Determine the (X, Y) coordinate at the center of the cell enclosing the given text.  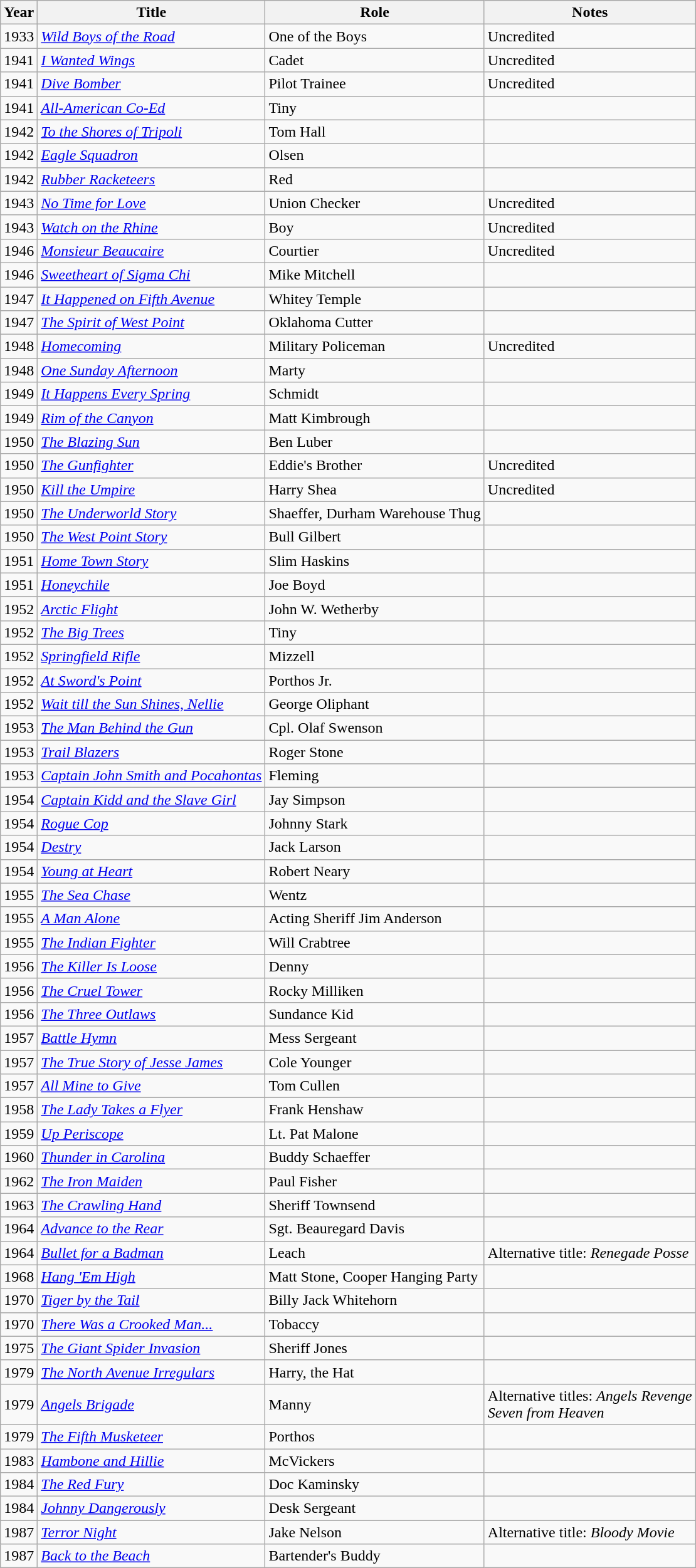
Mizzell (375, 656)
McVickers (375, 1461)
The Lady Takes a Flyer (152, 1110)
Boy (375, 227)
Captain Kidd and the Slave Girl (152, 800)
Robert Neary (375, 871)
Rogue Cop (152, 823)
The Cruel Tower (152, 990)
1963 (19, 1205)
Young at Heart (152, 871)
Denny (375, 966)
Monsieur Beaucaire (152, 251)
The Indian Fighter (152, 943)
Mike Mitchell (375, 274)
Acting Sheriff Jim Anderson (375, 919)
Tiger by the Tail (152, 1300)
Oklahoma Cutter (375, 323)
Dive Bomber (152, 84)
Leach (375, 1253)
Bullet for a Badman (152, 1253)
The Big Trees (152, 632)
I Wanted Wings (152, 60)
Joe Boyd (375, 585)
The True Story of Jesse James (152, 1062)
Tom Hall (375, 132)
The Gunfighter (152, 466)
Trail Blazers (152, 752)
Kill the Umpire (152, 489)
Advance to the Rear (152, 1229)
Whitey Temple (375, 299)
Porthos Jr. (375, 680)
Bartender's Buddy (375, 1556)
Springfield Rifle (152, 656)
The Red Fury (152, 1485)
Schmidt (375, 394)
Buddy Schaeffer (375, 1158)
1960 (19, 1158)
Wait till the Sun Shines, Nellie (152, 704)
Rubber Racketeers (152, 179)
Olsen (375, 155)
Terror Night (152, 1532)
Tom Cullen (375, 1086)
Angels Brigade (152, 1404)
Eagle Squadron (152, 155)
The Giant Spider Invasion (152, 1348)
Wentz (375, 895)
Harry, the Hat (375, 1372)
Military Policeman (375, 347)
Doc Kaminsky (375, 1485)
Honeychile (152, 585)
The Sea Chase (152, 895)
There Was a Crooked Man... (152, 1324)
Harry Shea (375, 489)
Eddie's Brother (375, 466)
Will Crabtree (375, 943)
The Man Behind the Gun (152, 728)
Wild Boys of the Road (152, 36)
1959 (19, 1134)
Hambone and Hillie (152, 1461)
Sundance Kid (375, 1014)
Johnny Stark (375, 823)
Matt Kimbrough (375, 418)
Sheriff Townsend (375, 1205)
Union Checker (375, 203)
The Spirit of West Point (152, 323)
Porthos (375, 1436)
One Sunday Afternoon (152, 370)
Watch on the Rhine (152, 227)
A Man Alone (152, 919)
At Sword's Point (152, 680)
Jay Simpson (375, 800)
1983 (19, 1461)
No Time for Love (152, 203)
The Blazing Sun (152, 442)
The Crawling Hand (152, 1205)
Paul Fisher (375, 1181)
Matt Stone, Cooper Hanging Party (375, 1277)
The North Avenue Irregulars (152, 1372)
Up Periscope (152, 1134)
All-American Co-Ed (152, 108)
Year (19, 13)
Cole Younger (375, 1062)
Jake Nelson (375, 1532)
Frank Henshaw (375, 1110)
Bull Gilbert (375, 537)
Lt. Pat Malone (375, 1134)
Red (375, 179)
It Happened on Fifth Avenue (152, 299)
Sheriff Jones (375, 1348)
Johnny Dangerously (152, 1508)
Courtier (375, 251)
Fleming (375, 776)
Billy Jack Whitehorn (375, 1300)
Mess Sergeant (375, 1038)
One of the Boys (375, 36)
Back to the Beach (152, 1556)
Cpl. Olaf Swenson (375, 728)
Alternative titles: Angels RevengeSeven from Heaven (589, 1404)
Manny (375, 1404)
Pilot Trainee (375, 84)
Rim of the Canyon (152, 418)
1962 (19, 1181)
Cadet (375, 60)
The Fifth Musketeer (152, 1436)
Marty (375, 370)
The Underworld Story (152, 513)
Hang 'Em High (152, 1277)
Battle Hymn (152, 1038)
Desk Sergeant (375, 1508)
Title (152, 13)
Shaeffer, Durham Warehouse Thug (375, 513)
The Killer Is Loose (152, 966)
Jack Larson (375, 847)
John W. Wetherby (375, 609)
Captain John Smith and Pocahontas (152, 776)
Home Town Story (152, 561)
Tobaccy (375, 1324)
Rocky Milliken (375, 990)
All Mine to Give (152, 1086)
1958 (19, 1110)
Roger Stone (375, 752)
George Oliphant (375, 704)
Destry (152, 847)
The Iron Maiden (152, 1181)
To the Shores of Tripoli (152, 132)
1975 (19, 1348)
Thunder in Carolina (152, 1158)
It Happens Every Spring (152, 394)
The West Point Story (152, 537)
Notes (589, 13)
Arctic Flight (152, 609)
Sgt. Beauregard Davis (375, 1229)
Slim Haskins (375, 561)
Sweetheart of Sigma Chi (152, 274)
Role (375, 13)
Alternative title: Bloody Movie (589, 1532)
Ben Luber (375, 442)
1968 (19, 1277)
1933 (19, 36)
The Three Outlaws (152, 1014)
Homecoming (152, 347)
Alternative title: Renegade Posse (589, 1253)
